For the text-containing cell, return its midpoint in [X, Y] coordinate format. 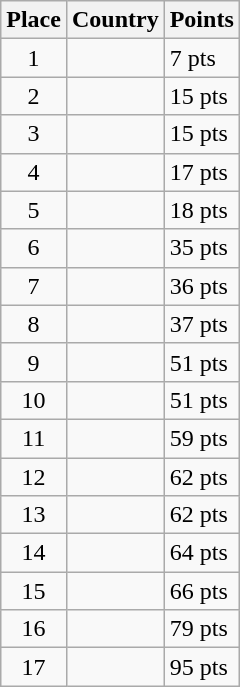
95 pts [202, 667]
6 [34, 248]
3 [34, 134]
Points [202, 20]
66 pts [202, 591]
15 [34, 591]
79 pts [202, 629]
8 [34, 324]
16 [34, 629]
14 [34, 553]
59 pts [202, 438]
17 [34, 667]
64 pts [202, 553]
5 [34, 210]
7 [34, 286]
1 [34, 58]
4 [34, 172]
36 pts [202, 286]
13 [34, 515]
11 [34, 438]
2 [34, 96]
17 pts [202, 172]
9 [34, 362]
37 pts [202, 324]
18 pts [202, 210]
35 pts [202, 248]
Country [115, 20]
12 [34, 477]
7 pts [202, 58]
Place [34, 20]
10 [34, 400]
